Search for the cell housing the specified text and yield its (X, Y) center coordinate. 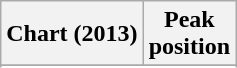
Chart (2013) (72, 34)
Peakposition (189, 34)
